Identify which cell holds the provided text, then report its [X, Y] central coordinate. 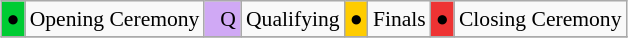
Q [222, 19]
Finals [400, 19]
Closing Ceremony [540, 19]
Opening Ceremony [115, 19]
Qualifying [293, 19]
